Return the [x, y] coordinate for the center point of the cell that contains the specified text.  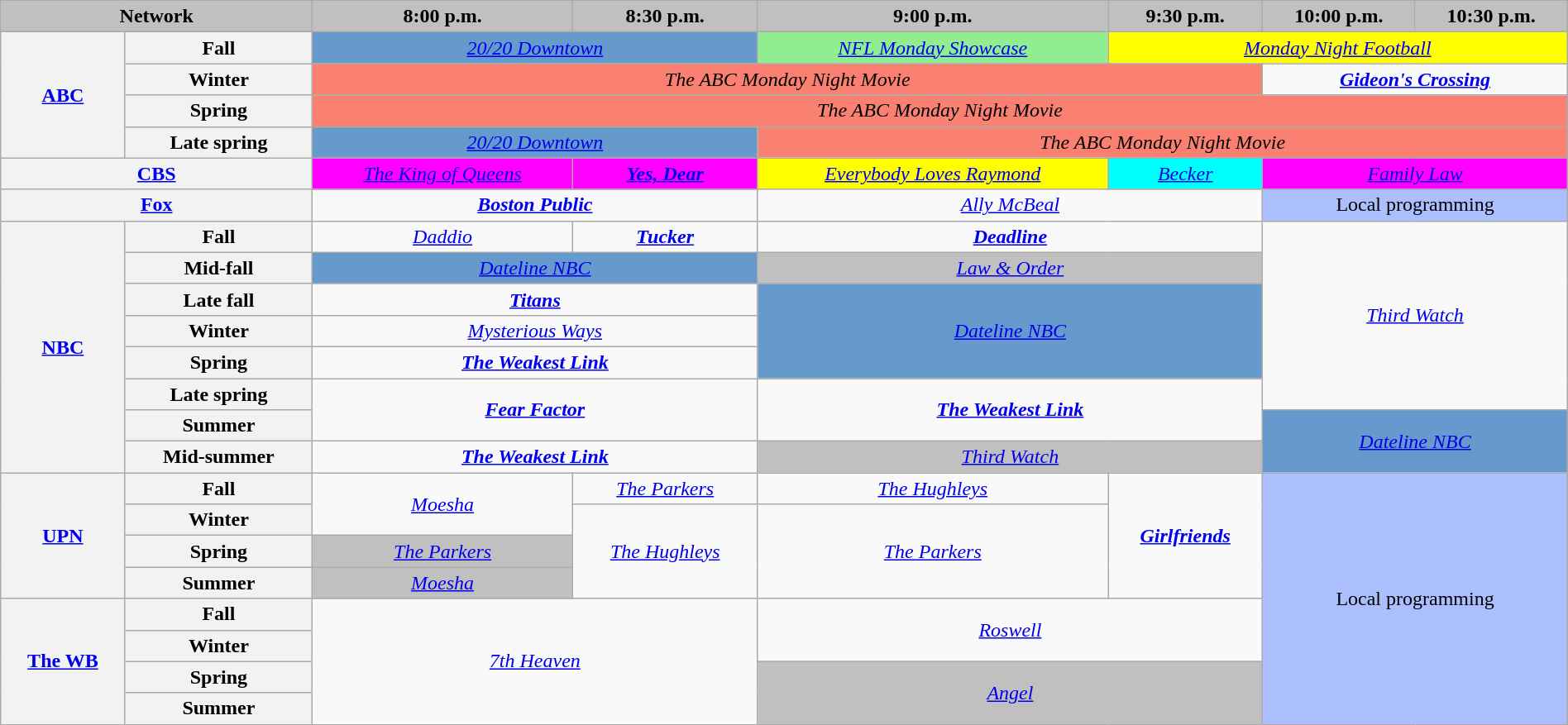
Law & Order [1011, 268]
Mysterious Ways [535, 331]
UPN [63, 536]
NFL Monday Showcase [933, 48]
The King of Queens [443, 174]
Yes, Dear [665, 174]
ABC [63, 95]
Tucker [665, 236]
Daddio [443, 236]
Girlfriends [1186, 536]
Network [157, 17]
Everybody Loves Raymond [933, 174]
9:00 p.m. [933, 17]
7th Heaven [535, 661]
Fear Factor [535, 410]
Fox [157, 205]
10:00 p.m. [1339, 17]
Titans [535, 299]
CBS [157, 174]
Ally McBeal [1011, 205]
10:30 p.m. [1491, 17]
Becker [1186, 174]
Mid-fall [218, 268]
8:30 p.m. [665, 17]
Boston Public [535, 205]
Mid-summer [218, 457]
Angel [1011, 693]
8:00 p.m. [443, 17]
Late fall [218, 299]
Gideon's Crossing [1415, 79]
Monday Night Football [1338, 48]
9:30 p.m. [1186, 17]
Family Law [1415, 174]
NBC [63, 346]
Roswell [1011, 630]
The WB [63, 661]
Deadline [1011, 236]
